Find where the given text appears and provide that cell's center as [x, y] coordinate. 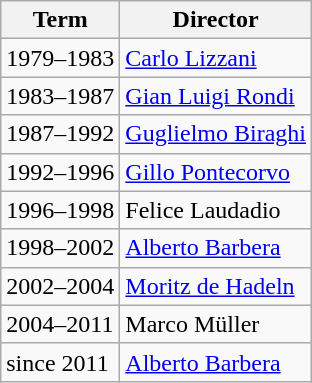
Term [60, 20]
since 2011 [60, 362]
1987–1992 [60, 134]
2004–2011 [60, 324]
1998–2002 [60, 248]
1996–1998 [60, 210]
Felice Laudadio [216, 210]
1992–1996 [60, 172]
1983–1987 [60, 96]
Director [216, 20]
Carlo Lizzani [216, 58]
Guglielmo Biraghi [216, 134]
Moritz de Hadeln [216, 286]
Gian Luigi Rondi [216, 96]
1979–1983 [60, 58]
Gillo Pontecorvo [216, 172]
2002–2004 [60, 286]
Marco Müller [216, 324]
